Determine the [X, Y] coordinate at the center of the cell enclosing the given text.  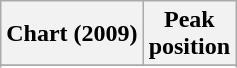
Chart (2009) [72, 34]
Peakposition [189, 34]
